Identify which cell holds the provided text, then report its [x, y] central coordinate. 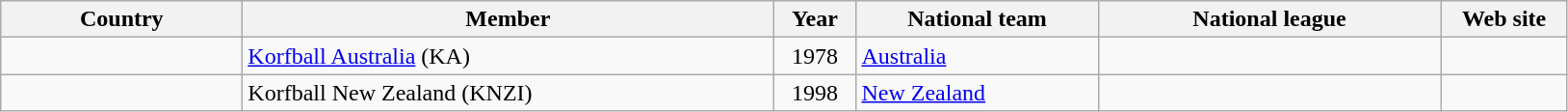
Australia [977, 56]
New Zealand [977, 93]
Web site [1504, 19]
Year [815, 19]
National team [977, 19]
1978 [815, 56]
Korfball New Zealand (KNZI) [509, 93]
Country [121, 19]
Member [509, 19]
National league [1269, 19]
Korfball Australia (KA) [509, 56]
1998 [815, 93]
